For the text-containing cell, return its midpoint in (x, y) coordinate format. 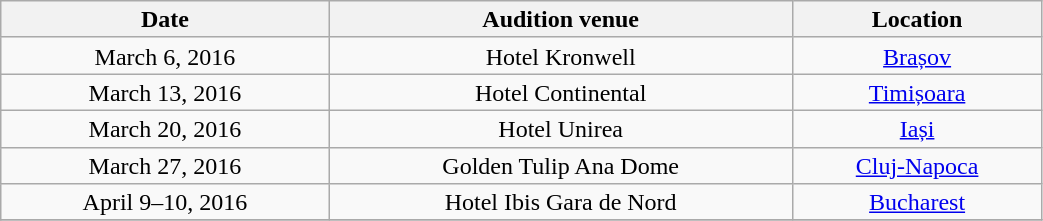
Hotel Continental (560, 92)
March 6, 2016 (165, 56)
Golden Tulip Ana Dome (560, 166)
Brașov (917, 56)
Audition venue (560, 20)
Timișoara (917, 92)
Bucharest (917, 202)
Hotel Unirea (560, 128)
March 13, 2016 (165, 92)
Hotel Ibis Gara de Nord (560, 202)
March 27, 2016 (165, 166)
Date (165, 20)
Hotel Kronwell (560, 56)
April 9–10, 2016 (165, 202)
Iași (917, 128)
March 20, 2016 (165, 128)
Location (917, 20)
Cluj-Napoca (917, 166)
